Determine the (X, Y) coordinate at the center of the cell enclosing the given text.  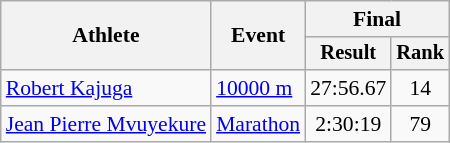
2:30:19 (348, 124)
Result (348, 54)
Rank (420, 54)
79 (420, 124)
Robert Kajuga (106, 88)
Athlete (106, 36)
Jean Pierre Mvuyekure (106, 124)
Marathon (258, 124)
10000 m (258, 88)
Event (258, 36)
14 (420, 88)
27:56.67 (348, 88)
Final (377, 19)
